Capture the cell that displays the provided text and extract its [x, y] central coordinate. 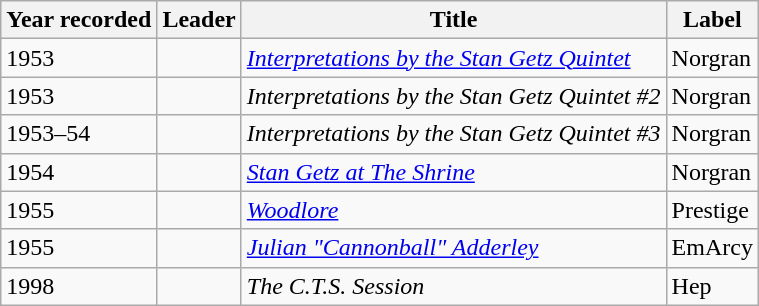
Year recorded [79, 20]
1998 [79, 286]
Prestige [712, 210]
1953–54 [79, 134]
EmArcy [712, 248]
The C.T.S. Session [454, 286]
Interpretations by the Stan Getz Quintet #3 [454, 134]
Stan Getz at The Shrine [454, 172]
Hep [712, 286]
1954 [79, 172]
Interpretations by the Stan Getz Quintet #2 [454, 96]
Interpretations by the Stan Getz Quintet [454, 58]
Woodlore [454, 210]
Label [712, 20]
Julian "Cannonball" Adderley [454, 248]
Leader [199, 20]
Title [454, 20]
